Capture the cell that displays the provided text and extract its [X, Y] central coordinate. 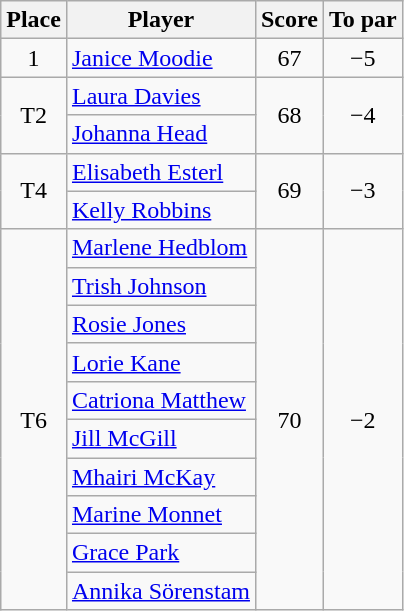
−3 [362, 191]
Mhairi McKay [160, 477]
Annika Sörenstam [160, 591]
T2 [34, 115]
Kelly Robbins [160, 210]
T4 [34, 191]
Marlene Hedblom [160, 248]
To par [362, 20]
Elisabeth Esterl [160, 172]
68 [289, 115]
Lorie Kane [160, 362]
Johanna Head [160, 134]
−5 [362, 58]
67 [289, 58]
Grace Park [160, 553]
Place [34, 20]
Rosie Jones [160, 324]
−4 [362, 115]
69 [289, 191]
Catriona Matthew [160, 400]
Marine Monnet [160, 515]
−2 [362, 420]
Jill McGill [160, 438]
Player [160, 20]
1 [34, 58]
Janice Moodie [160, 58]
Score [289, 20]
70 [289, 420]
Laura Davies [160, 96]
T6 [34, 420]
Trish Johnson [160, 286]
